Pinpoint the cell where the given text exists, returning its (X, Y) midpoint coordinate. 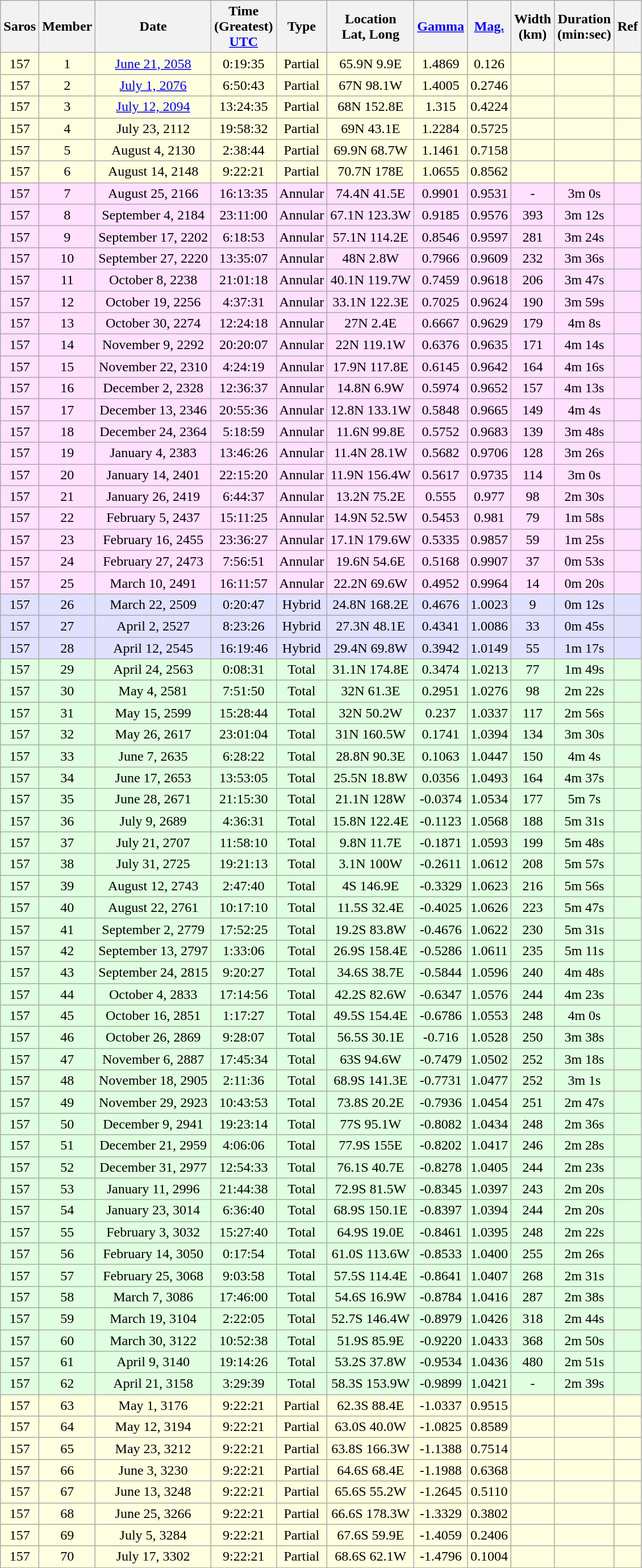
1.0426 (489, 1318)
14.8N 6.9W (370, 388)
206 (533, 280)
5 (67, 150)
1 (67, 64)
March 10, 2491 (153, 583)
August 4, 2130 (153, 150)
May 4, 2581 (153, 691)
1m 25s (585, 540)
4:24:19 (243, 367)
-0.8345 (441, 1189)
-0.6786 (441, 1016)
13:35:07 (243, 258)
April 24, 2563 (153, 670)
3m 26s (585, 453)
5m 47s (585, 907)
12:24:18 (243, 323)
17.1N 179.6W (370, 540)
39 (67, 886)
24 (67, 561)
287 (533, 1297)
53 (67, 1189)
2m 23s (585, 1167)
0.7514 (489, 1449)
-0.4025 (441, 907)
9:03:58 (243, 1275)
May 23, 3212 (153, 1449)
1.0213 (489, 670)
Gamma (441, 27)
June 28, 2671 (153, 799)
0.4952 (441, 583)
-1.1988 (441, 1470)
5m 7s (585, 799)
47 (67, 1059)
76.1S 40.7E (370, 1167)
51 (67, 1146)
January 14, 2401 (153, 475)
250 (533, 1038)
-0.5286 (441, 951)
October 8, 2238 (153, 280)
May 15, 2599 (153, 713)
3m 38s (585, 1038)
January 4, 2383 (153, 453)
9:28:07 (243, 1038)
-0.7936 (441, 1102)
54 (67, 1210)
7:56:51 (243, 561)
4m 13s (585, 388)
65.6S 55.2W (370, 1492)
-0.1871 (441, 843)
December 13, 2346 (153, 410)
June 7, 2635 (153, 756)
44 (67, 994)
1.0568 (489, 821)
4m 37s (585, 778)
28 (67, 648)
1.0612 (489, 864)
8:23:26 (243, 626)
27.3N 48.1E (370, 626)
16:13:35 (243, 193)
1.0395 (489, 1232)
0.237 (441, 713)
21.1N 128W (370, 799)
0.9683 (489, 432)
13:24:35 (243, 107)
16:11:57 (243, 583)
20:20:07 (243, 345)
46 (67, 1038)
May 12, 3194 (153, 1427)
July 9, 2689 (153, 821)
August 25, 2166 (153, 193)
0.3474 (441, 670)
64 (67, 1427)
480 (533, 1362)
0.7966 (441, 258)
1.0407 (489, 1275)
65.9N 9.9E (370, 64)
October 16, 2851 (153, 1016)
July 31, 2725 (153, 864)
65 (67, 1449)
72.9S 81.5W (370, 1189)
11.5S 32.4E (370, 907)
November 9, 2292 (153, 345)
2:38:44 (243, 150)
5m 48s (585, 843)
April 2, 2527 (153, 626)
February 5, 2437 (153, 518)
Mag. (489, 27)
10:43:53 (243, 1102)
63.0S 40.0W (370, 1427)
5m 11s (585, 951)
5m 57s (585, 864)
12:54:33 (243, 1167)
23 (67, 540)
6:44:37 (243, 496)
January 23, 3014 (153, 1210)
-1.0825 (441, 1427)
21:15:30 (243, 799)
208 (533, 864)
3m 59s (585, 302)
0.1063 (441, 756)
5m 56s (585, 886)
0m 20s (585, 583)
25 (67, 583)
7 (67, 193)
68.9S 141.3E (370, 1081)
60 (67, 1340)
11.6N 99.8E (370, 432)
3m 24s (585, 237)
56.5S 30.1E (370, 1038)
68.6S 62.1W (370, 1557)
January 11, 2996 (153, 1189)
4m 14s (585, 345)
September 4, 2184 (153, 215)
1.0593 (489, 843)
3m 18s (585, 1059)
4 (67, 128)
3m 48s (585, 432)
1.0023 (489, 604)
2m 47s (585, 1102)
0.2746 (489, 85)
0.8546 (441, 237)
188 (533, 821)
17:14:56 (243, 994)
1.315 (441, 107)
53.2S 37.8W (370, 1362)
0.5752 (441, 432)
31N 160.5W (370, 735)
1.0276 (489, 691)
July 5, 3284 (153, 1535)
2m 28s (585, 1146)
2m 31s (585, 1275)
255 (533, 1254)
0.3802 (489, 1513)
0m 53s (585, 561)
3m 1s (585, 1081)
8 (67, 215)
15:28:44 (243, 713)
Duration(min:sec) (585, 27)
77.9S 155E (370, 1146)
0.9964 (489, 583)
1.0477 (489, 1081)
2:47:40 (243, 886)
50 (67, 1124)
0.9907 (489, 561)
61 (67, 1362)
1.0416 (489, 1297)
69.9N 68.7W (370, 150)
5:18:59 (243, 432)
July 17, 3302 (153, 1557)
April 21, 3158 (153, 1384)
August 22, 2761 (153, 907)
0.4341 (441, 626)
0m 12s (585, 604)
June 17, 2653 (153, 778)
1.0553 (489, 1016)
13:53:05 (243, 778)
11 (67, 280)
1.0400 (489, 1254)
17:46:00 (243, 1297)
2:11:36 (243, 1081)
128 (533, 453)
13.2N 75.2E (370, 496)
0:20:47 (243, 604)
49.5S 154.4E (370, 1016)
October 30, 2274 (153, 323)
June 13, 3248 (153, 1492)
June 3, 3230 (153, 1470)
0.9609 (489, 258)
63.8S 166.3W (370, 1449)
July 12, 2094 (153, 107)
0.9515 (489, 1405)
30 (67, 691)
2m 56s (585, 713)
63 (67, 1405)
1.0623 (489, 886)
0.9531 (489, 193)
134 (533, 735)
3.1N 100W (370, 864)
3m 47s (585, 280)
June 21, 2058 (153, 64)
0.9857 (489, 540)
0.7025 (441, 302)
9:20:27 (243, 972)
223 (533, 907)
November 18, 2905 (153, 1081)
235 (533, 951)
1m 58s (585, 518)
21:01:18 (243, 280)
1.0655 (441, 172)
-1.4059 (441, 1535)
September 27, 2220 (153, 258)
0.9629 (489, 323)
September 24, 2815 (153, 972)
22N 119.1W (370, 345)
-0.3329 (441, 886)
1.0086 (489, 626)
March 7, 3086 (153, 1297)
2 (67, 85)
March 22, 2509 (153, 604)
-0.2611 (441, 864)
6:18:53 (243, 237)
December 9, 2941 (153, 1124)
15:11:25 (243, 518)
190 (533, 302)
2m 30s (585, 496)
199 (533, 843)
0.9618 (489, 280)
0.5974 (441, 388)
67.6S 59.9E (370, 1535)
34 (67, 778)
Width(km) (533, 27)
1.0611 (489, 951)
27N 2.4E (370, 323)
3:29:39 (243, 1384)
1:17:27 (243, 1016)
4S 146.9E (370, 886)
4m 0s (585, 1016)
-0.1123 (441, 821)
32 (67, 735)
38 (67, 864)
77S 95.1W (370, 1124)
0.9576 (489, 215)
0.9642 (489, 367)
-0.8784 (441, 1297)
August 12, 2743 (153, 886)
17:52:25 (243, 929)
41 (67, 929)
117 (533, 713)
2m 26s (585, 1254)
56 (67, 1254)
52.7S 146.4W (370, 1318)
10:17:10 (243, 907)
4:36:31 (243, 821)
61.0S 113.6W (370, 1254)
July 1, 2076 (153, 85)
43 (67, 972)
11.9N 156.4W (370, 475)
Date (153, 27)
-0.9220 (441, 1340)
68N 152.8E (370, 107)
-0.8397 (441, 1210)
79 (533, 518)
December 21, 2959 (153, 1146)
51.9S 85.9E (370, 1340)
232 (533, 258)
29.4N 69.8W (370, 648)
281 (533, 237)
2m 50s (585, 1340)
November 22, 2310 (153, 367)
0.977 (489, 496)
3m 36s (585, 258)
0.126 (489, 64)
1.0405 (489, 1167)
0.9901 (441, 193)
48 (67, 1081)
0.3942 (441, 648)
19.6N 54.6E (370, 561)
September 2, 2779 (153, 929)
230 (533, 929)
17.9N 117.8E (370, 367)
40.1N 119.7W (370, 280)
0.5110 (489, 1492)
19 (67, 453)
0.1004 (489, 1557)
0m 45s (585, 626)
393 (533, 215)
February 14, 3050 (153, 1254)
42 (67, 951)
December 24, 2364 (153, 432)
20:55:36 (243, 410)
17 (67, 410)
November 6, 2887 (153, 1059)
34.6S 38.7E (370, 972)
26.9S 158.4E (370, 951)
6:28:22 (243, 756)
318 (533, 1318)
251 (533, 1102)
68.9S 150.1E (370, 1210)
0.9185 (441, 215)
6 (67, 172)
15 (67, 367)
69 (67, 1535)
149 (533, 410)
March 30, 3122 (153, 1340)
12 (67, 302)
67N 98.1W (370, 85)
114 (533, 475)
0.5725 (489, 128)
1.0337 (489, 713)
-0.8461 (441, 1232)
2m 39s (585, 1384)
2m 36s (585, 1124)
3 (67, 107)
-0.7731 (441, 1081)
-0.0374 (441, 799)
0.981 (489, 518)
58 (67, 1297)
0.5453 (441, 518)
31 (67, 713)
4m 16s (585, 367)
7:51:50 (243, 691)
0:19:35 (243, 64)
-0.9534 (441, 1362)
16:19:46 (243, 648)
33.1N 122.3E (370, 302)
LocationLat, Long (370, 27)
18 (67, 432)
-1.1388 (441, 1449)
58.3S 153.9W (370, 1384)
-0.4676 (441, 929)
September 13, 2797 (153, 951)
1.0493 (489, 778)
1.4869 (441, 64)
4:06:06 (243, 1146)
67.1N 123.3W (370, 215)
70 (67, 1557)
22:15:20 (243, 475)
1.0576 (489, 994)
0.7158 (489, 150)
12.8N 133.1W (370, 410)
0.4676 (441, 604)
32N 50.2W (370, 713)
Member (67, 27)
3m 30s (585, 735)
45 (67, 1016)
-0.6347 (441, 994)
240 (533, 972)
-0.8533 (441, 1254)
10:52:38 (243, 1340)
Saros (20, 27)
3m 12s (585, 215)
32N 61.3E (370, 691)
May 1, 3176 (153, 1405)
1.2284 (441, 128)
150 (533, 756)
October 19, 2256 (153, 302)
0.6667 (441, 323)
April 9, 3140 (153, 1362)
-1.3329 (441, 1513)
0.5848 (441, 410)
16 (67, 388)
0.9706 (489, 453)
December 31, 2977 (153, 1167)
62.3S 88.4E (370, 1405)
54.6S 16.9W (370, 1297)
-1.0337 (441, 1405)
1.0626 (489, 907)
-0.8278 (441, 1167)
4:37:31 (243, 302)
49 (67, 1102)
62 (67, 1384)
23:11:00 (243, 215)
73.8S 20.2E (370, 1102)
66 (67, 1470)
28.8N 90.3E (370, 756)
6:36:40 (243, 1210)
1m 17s (585, 648)
13 (67, 323)
48N 2.8W (370, 258)
1.0421 (489, 1384)
0.5682 (441, 453)
24.8N 168.2E (370, 604)
23:01:04 (243, 735)
74.4N 41.5E (370, 193)
19:21:13 (243, 864)
70.7N 178E (370, 172)
14.9N 52.5W (370, 518)
0.2406 (489, 1535)
0.1741 (441, 735)
19.2S 83.8W (370, 929)
10 (67, 258)
15:27:40 (243, 1232)
October 4, 2833 (153, 994)
0.4224 (489, 107)
0.0356 (441, 778)
21:44:38 (243, 1189)
139 (533, 432)
268 (533, 1275)
1.0528 (489, 1038)
-0.8082 (441, 1124)
4m 48s (585, 972)
-0.8202 (441, 1146)
August 14, 2148 (153, 172)
January 26, 2419 (153, 496)
11:58:10 (243, 843)
0.555 (441, 496)
-0.8641 (441, 1275)
March 19, 3104 (153, 1318)
-0.8979 (441, 1318)
0.5617 (441, 475)
0.5335 (441, 540)
0.9635 (489, 345)
2m 44s (585, 1318)
35 (67, 799)
67 (67, 1492)
23:36:27 (243, 540)
-1.2645 (441, 1492)
2:22:05 (243, 1318)
1.0149 (489, 648)
52 (67, 1167)
0.9735 (489, 475)
20 (67, 475)
64.6S 68.4E (370, 1470)
1.0447 (489, 756)
64.9S 19.0E (370, 1232)
77 (533, 670)
1:33:06 (243, 951)
February 27, 2473 (153, 561)
-0.9899 (441, 1384)
171 (533, 345)
October 26, 2869 (153, 1038)
0.7459 (441, 280)
0.6368 (489, 1470)
1.1461 (441, 150)
1.0417 (489, 1146)
15.8N 122.4E (370, 821)
57.1N 114.2E (370, 237)
Time(Greatest)UTC (243, 27)
May 26, 2617 (153, 735)
1.0436 (489, 1362)
21 (67, 496)
July 23, 2112 (153, 128)
0.9665 (489, 410)
0.8589 (489, 1427)
12:36:37 (243, 388)
11.4N 28.1W (370, 453)
0.9597 (489, 237)
22 (67, 518)
179 (533, 323)
September 17, 2202 (153, 237)
July 21, 2707 (153, 843)
0.2951 (441, 691)
Type (302, 27)
25.5N 18.8W (370, 778)
19:23:14 (243, 1124)
February 25, 3068 (153, 1275)
0.6376 (441, 345)
4m 23s (585, 994)
1.0454 (489, 1102)
1.0434 (489, 1124)
0.8562 (489, 172)
1.0534 (489, 799)
17:45:34 (243, 1059)
1.0397 (489, 1189)
177 (533, 799)
0.9652 (489, 388)
66.6S 178.3W (370, 1513)
4m 8s (585, 323)
-0.7479 (441, 1059)
57 (67, 1275)
57.5S 114.4E (370, 1275)
2m 38s (585, 1297)
246 (533, 1146)
1.0622 (489, 929)
26 (67, 604)
216 (533, 886)
Ref (627, 27)
1m 49s (585, 670)
31.1N 174.8E (370, 670)
April 12, 2545 (153, 648)
9.8N 11.7E (370, 843)
-0.5844 (441, 972)
0.6145 (441, 367)
40 (67, 907)
1.0596 (489, 972)
1.0433 (489, 1340)
0.5168 (441, 561)
13:46:26 (243, 453)
February 16, 2455 (153, 540)
22.2N 69.6W (370, 583)
19:58:32 (243, 128)
368 (533, 1340)
63S 94.6W (370, 1059)
-0.716 (441, 1038)
-1.4796 (441, 1557)
69N 43.1E (370, 128)
2m 51s (585, 1362)
36 (67, 821)
243 (533, 1189)
June 25, 3266 (153, 1513)
42.2S 82.6W (370, 994)
0:17:54 (243, 1254)
December 2, 2328 (153, 388)
1.0502 (489, 1059)
27 (67, 626)
6:50:43 (243, 85)
68 (67, 1513)
29 (67, 670)
1.4005 (441, 85)
0:08:31 (243, 670)
19:14:26 (243, 1362)
February 3, 3032 (153, 1232)
November 29, 2923 (153, 1102)
0.9624 (489, 302)
